Determine the [x, y] coordinate at the center of the cell enclosing the given text.  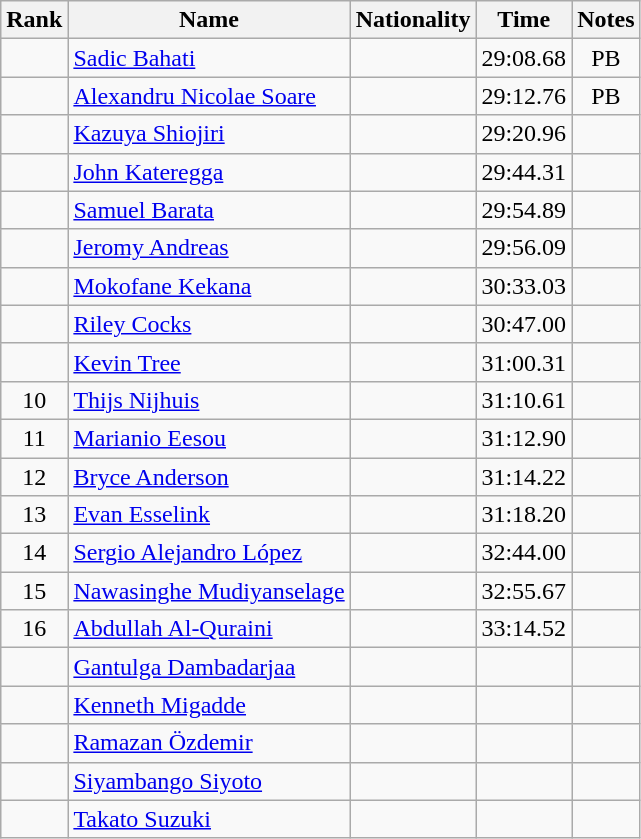
Marianio Eesou [209, 438]
Jeromy Andreas [209, 248]
Riley Cocks [209, 324]
29:56.09 [524, 248]
Takato Suzuki [209, 819]
29:44.31 [524, 172]
Rank [34, 20]
Thijs Nijhuis [209, 400]
16 [34, 629]
Alexandru Nicolae Soare [209, 96]
Siyambango Siyoto [209, 781]
33:14.52 [524, 629]
31:12.90 [524, 438]
Evan Esselink [209, 515]
Kazuya Shiojiri [209, 134]
Name [209, 20]
Mokofane Kekana [209, 286]
10 [34, 400]
29:20.96 [524, 134]
12 [34, 477]
14 [34, 553]
Gantulga Dambadarjaa [209, 667]
15 [34, 591]
Samuel Barata [209, 210]
Sadic Bahati [209, 58]
32:55.67 [524, 591]
31:10.61 [524, 400]
31:14.22 [524, 477]
Time [524, 20]
30:33.03 [524, 286]
Nationality [413, 20]
Nawasinghe Mudiyanselage [209, 591]
Bryce Anderson [209, 477]
13 [34, 515]
29:54.89 [524, 210]
Kenneth Migadde [209, 705]
Sergio Alejandro López [209, 553]
31:18.20 [524, 515]
Kevin Tree [209, 362]
Abdullah Al-Quraini [209, 629]
30:47.00 [524, 324]
Ramazan Özdemir [209, 743]
32:44.00 [524, 553]
29:12.76 [524, 96]
11 [34, 438]
Notes [606, 20]
29:08.68 [524, 58]
John Kateregga [209, 172]
31:00.31 [524, 362]
